Determine the [X, Y] coordinate at the center of the cell enclosing the given text.  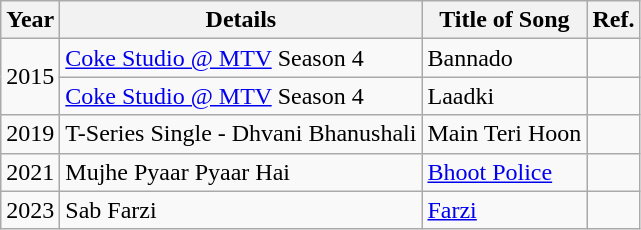
Ref. [614, 20]
Details [241, 20]
2021 [30, 172]
Laadki [504, 96]
Mujhe Pyaar Pyaar Hai [241, 172]
Bannado [504, 58]
2023 [30, 210]
Farzi [504, 210]
Year [30, 20]
T-Series Single - Dhvani Bhanushali [241, 134]
2019 [30, 134]
Title of Song [504, 20]
2015 [30, 77]
Sab Farzi [241, 210]
Bhoot Police [504, 172]
Main Teri Hoon [504, 134]
